Extract the [x, y] coordinate from the center of the cell holding the provided text.  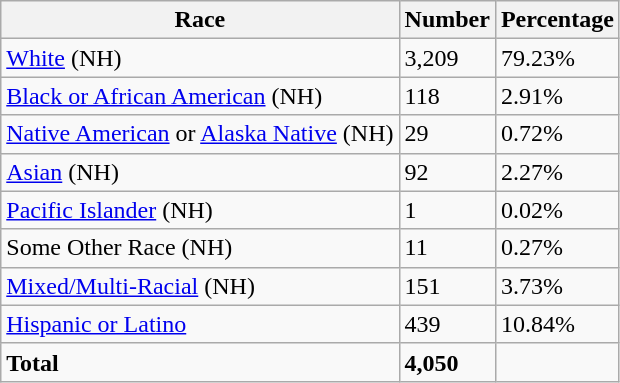
Percentage [557, 20]
92 [447, 172]
118 [447, 96]
Some Other Race (NH) [200, 248]
White (NH) [200, 58]
3.73% [557, 286]
Native American or Alaska Native (NH) [200, 134]
3,209 [447, 58]
0.02% [557, 210]
0.27% [557, 248]
11 [447, 248]
2.27% [557, 172]
Hispanic or Latino [200, 324]
1 [447, 210]
Race [200, 20]
10.84% [557, 324]
79.23% [557, 58]
0.72% [557, 134]
Mixed/Multi-Racial (NH) [200, 286]
439 [447, 324]
Number [447, 20]
151 [447, 286]
29 [447, 134]
2.91% [557, 96]
4,050 [447, 362]
Total [200, 362]
Black or African American (NH) [200, 96]
Pacific Islander (NH) [200, 210]
Asian (NH) [200, 172]
